For the text-containing cell, return its midpoint in (x, y) coordinate format. 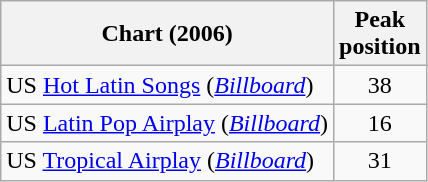
US Hot Latin Songs (Billboard) (168, 85)
38 (380, 85)
US Latin Pop Airplay (Billboard) (168, 123)
31 (380, 161)
US Tropical Airplay (Billboard) (168, 161)
Chart (2006) (168, 34)
16 (380, 123)
Peakposition (380, 34)
